Return (X, Y) of the center of cell containing provided text 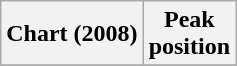
Peak position (189, 34)
Chart (2008) (72, 34)
